Find where the given text appears and provide that cell's center as (X, Y) coordinate. 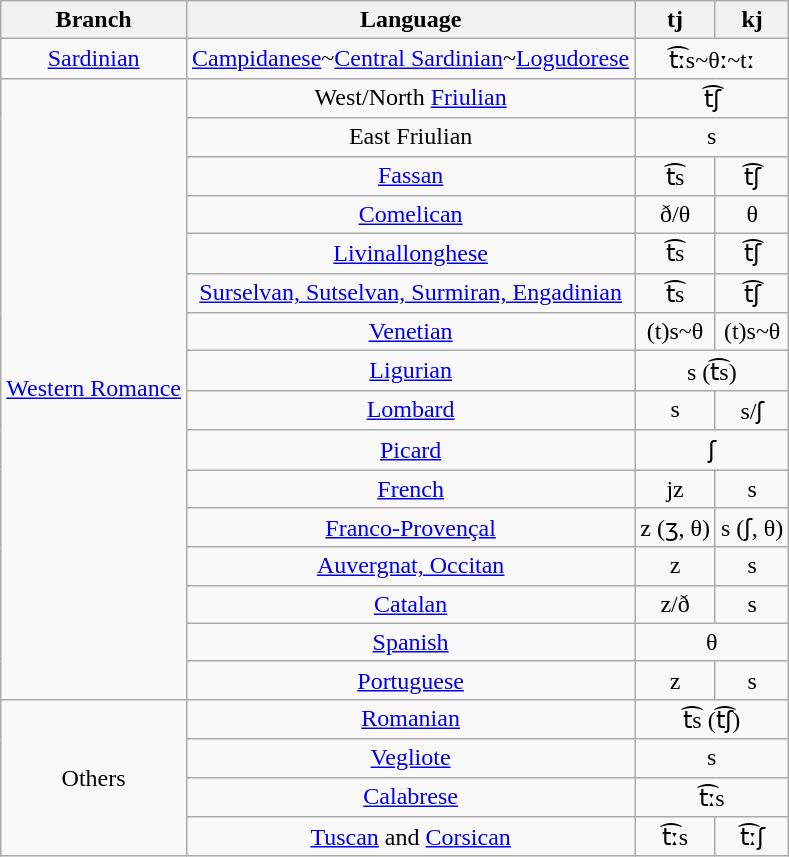
Calabrese (410, 797)
Spanish (410, 642)
Portuguese (410, 680)
tj (676, 20)
Fassan (410, 176)
Livinallonghese (410, 254)
Romanian (410, 719)
East Friulian (410, 137)
Surselvan, Sutselvan, Surmiran, Engadinian (410, 293)
z/ð (676, 604)
Catalan (410, 604)
Campidanese~Central Sardinian~Logudorese (410, 59)
French (410, 489)
Tuscan and Corsican (410, 837)
Western Romance (94, 388)
t͡ːs~θː~tː (712, 59)
ð/θ (676, 215)
t͡s (t͡ʃ) (712, 719)
ʃ (712, 450)
Auvergnat, Occitan (410, 566)
kj (752, 20)
Lombard (410, 410)
t͡ːʃ (752, 837)
s/ʃ (752, 410)
Comelican (410, 215)
Sardinian (94, 59)
West/North Friulian (410, 98)
Vegliote (410, 758)
Ligurian (410, 371)
Others (94, 778)
jz (676, 489)
s (t͡s) (712, 371)
Language (410, 20)
Branch (94, 20)
Venetian (410, 332)
s (ʃ, θ) (752, 528)
Picard (410, 450)
Franco-Provençal (410, 528)
z (ʒ, θ) (676, 528)
